Capture the cell that displays the provided text and extract its [x, y] central coordinate. 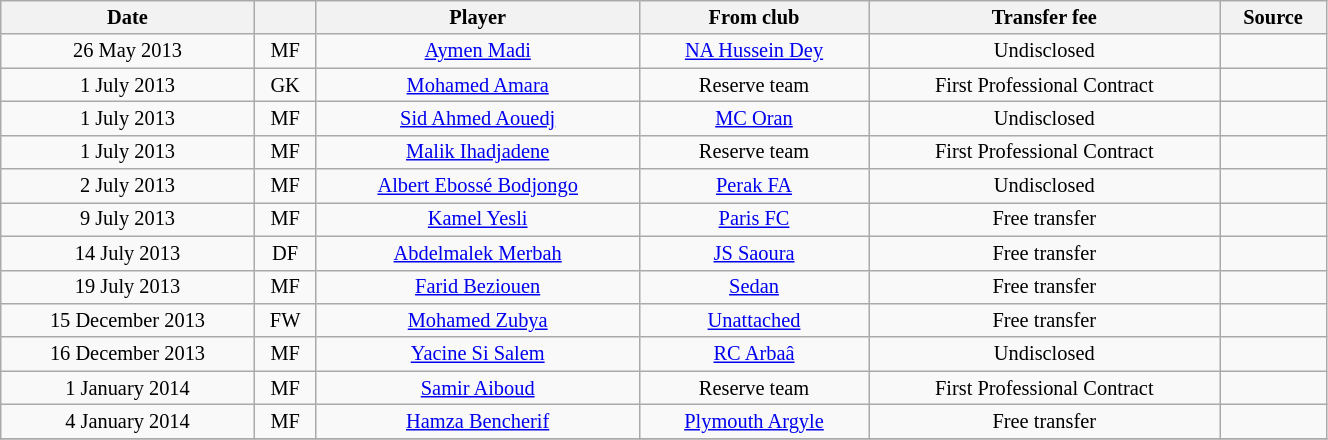
Mohamed Zubya [478, 320]
NA Hussein Dey [754, 51]
Player [478, 17]
Samir Aiboud [478, 388]
Hamza Bencherif [478, 421]
Sedan [754, 287]
Abdelmalek Merbah [478, 253]
15 December 2013 [128, 320]
DF [285, 253]
Source [1274, 17]
Malik Ihadjadene [478, 152]
4 January 2014 [128, 421]
Mohamed Amara [478, 85]
GK [285, 85]
9 July 2013 [128, 219]
2 July 2013 [128, 186]
Unattached [754, 320]
Plymouth Argyle [754, 421]
Farid Beziouen [478, 287]
1 January 2014 [128, 388]
16 December 2013 [128, 354]
Date [128, 17]
Sid Ahmed Aouedj [478, 118]
RC Arbaâ [754, 354]
JS Saoura [754, 253]
Transfer fee [1044, 17]
Perak FA [754, 186]
FW [285, 320]
19 July 2013 [128, 287]
MC Oran [754, 118]
26 May 2013 [128, 51]
From club [754, 17]
Yacine Si Salem [478, 354]
Paris FC [754, 219]
14 July 2013 [128, 253]
Aymen Madi [478, 51]
Kamel Yesli [478, 219]
Albert Ebossé Bodjongo [478, 186]
